Return the (X, Y) coordinate for the center point of the cell that contains the specified text.  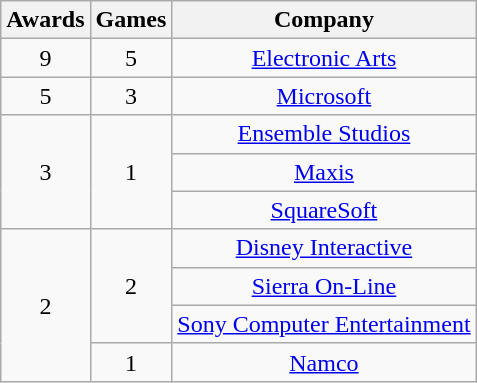
SquareSoft (324, 210)
Maxis (324, 172)
Company (324, 20)
Awards (46, 20)
Microsoft (324, 96)
Ensemble Studios (324, 134)
Sony Computer Entertainment (324, 324)
Namco (324, 362)
9 (46, 58)
Games (131, 20)
Electronic Arts (324, 58)
Disney Interactive (324, 248)
Sierra On-Line (324, 286)
